Locate the cell with the specified text and output its (x, y) center coordinate. 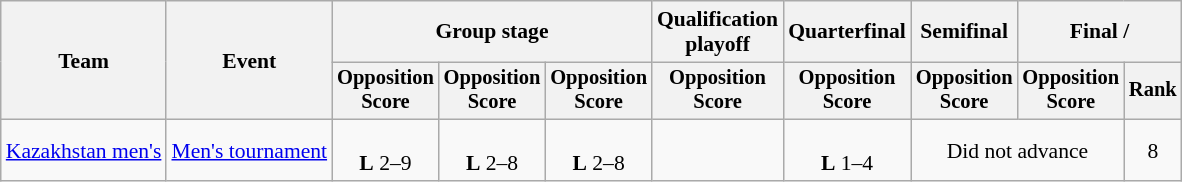
Did not advance (1018, 150)
Final / (1099, 32)
Team (84, 60)
Semifinal (964, 32)
Kazakhstan men's (84, 150)
8 (1153, 150)
Rank (1153, 91)
L 1–4 (847, 150)
Quarterfinal (847, 32)
Qualificationplayoff (718, 32)
Group stage (492, 32)
Event (249, 60)
L 2–9 (386, 150)
Men's tournament (249, 150)
